Scan for the cell matching the given text and deliver its [x, y] coordinate at center. 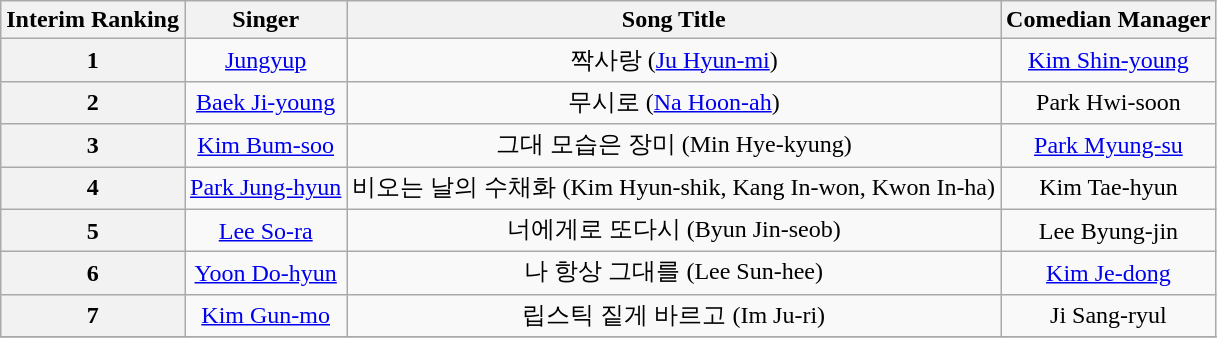
Ji Sang-ryul [1109, 316]
비오는 날의 수채화 (Kim Hyun-shik, Kang In-won, Kwon In-ha) [674, 188]
Jungyup [265, 60]
3 [93, 146]
무시로 (Na Hoon-ah) [674, 102]
7 [93, 316]
Kim Gun-mo [265, 316]
4 [93, 188]
Song Title [674, 20]
립스틱 짙게 바르고 (Im Ju-ri) [674, 316]
Lee So-ra [265, 230]
2 [93, 102]
Comedian Manager [1109, 20]
5 [93, 230]
Park Myung-su [1109, 146]
짝사랑 (Ju Hyun-mi) [674, 60]
Lee Byung-jin [1109, 230]
Kim Je-dong [1109, 274]
너에게로 또다시 (Byun Jin-seob) [674, 230]
Yoon Do-hyun [265, 274]
1 [93, 60]
Park Jung-hyun [265, 188]
Baek Ji-young [265, 102]
Interim Ranking [93, 20]
Kim Bum-soo [265, 146]
Kim Tae-hyun [1109, 188]
Park Hwi-soon [1109, 102]
Kim Shin-young [1109, 60]
나 항상 그대를 (Lee Sun-hee) [674, 274]
6 [93, 274]
Singer [265, 20]
그대 모습은 장미 (Min Hye-kyung) [674, 146]
